From the cell containing the given text, extract its center point as (X, Y) coordinate. 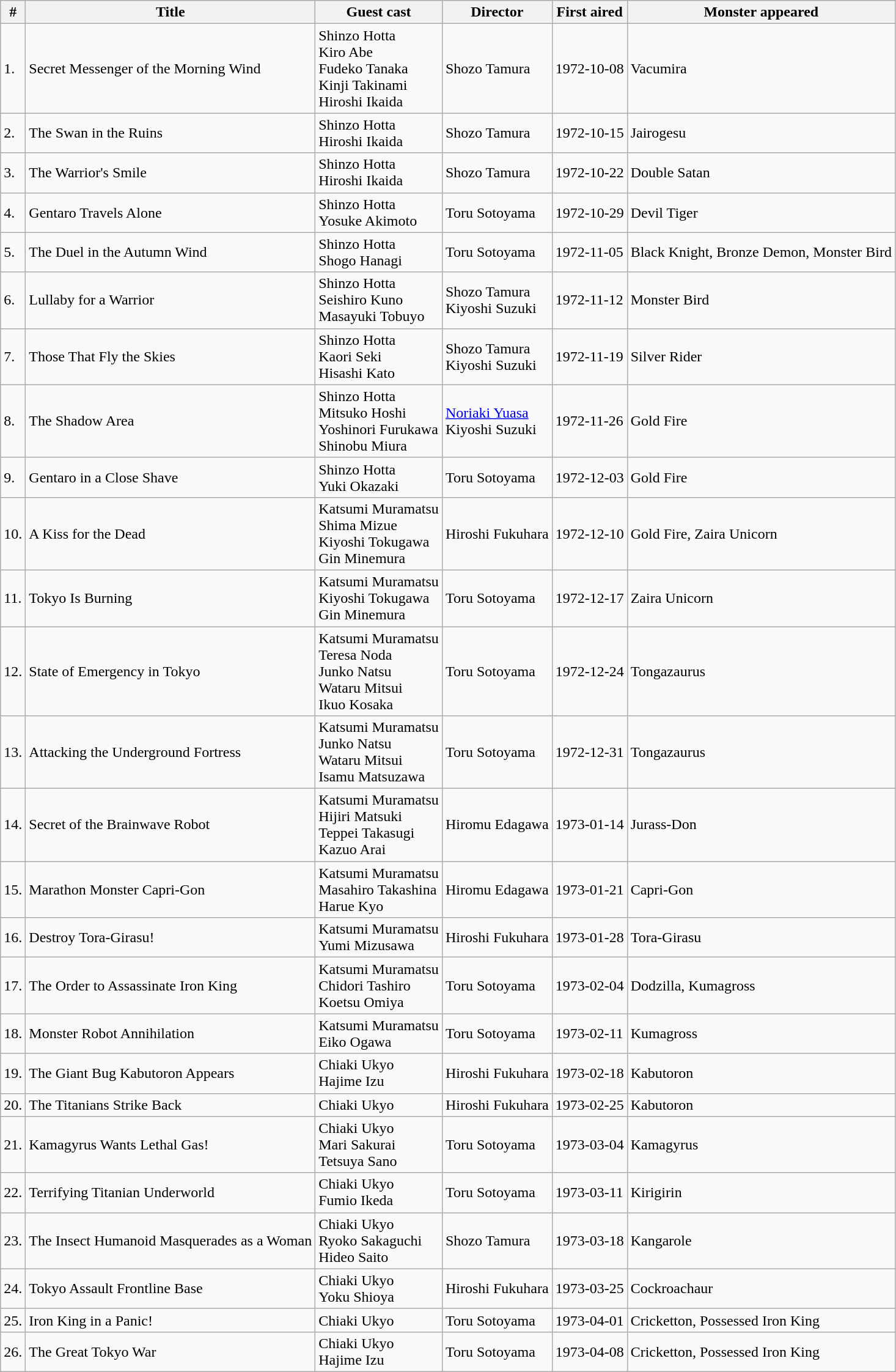
9. (13, 477)
1. (13, 68)
1972-12-17 (589, 598)
14. (13, 825)
The Shadow Area (171, 421)
24. (13, 1289)
Destroy Tora-Girasu! (171, 938)
1973-01-21 (589, 890)
4. (13, 213)
The Titanians Strike Back (171, 1105)
Shinzo HottaKaori SekiHisashi Kato (379, 356)
1972-11-05 (589, 252)
Gentaro Travels Alone (171, 213)
Jairogesu (761, 133)
Devil Tiger (761, 213)
17. (13, 986)
Cockroachaur (761, 1289)
Gold Fire, Zaira Unicorn (761, 533)
8. (13, 421)
State of Emergency in Tokyo (171, 671)
Marathon Monster Capri-Gon (171, 890)
Shinzo HottaShogo Hanagi (379, 252)
1972-12-10 (589, 533)
# (13, 12)
Dodzilla, Kumagross (761, 986)
The Duel in the Autumn Wind (171, 252)
The Swan in the Ruins (171, 133)
1973-04-08 (589, 1351)
Chiaki UkyoRyoko SakaguchiHideo Saito (379, 1241)
25. (13, 1320)
Kamagyrus (761, 1145)
1972-12-03 (589, 477)
1973-03-18 (589, 1241)
3. (13, 172)
12. (13, 671)
Katsumi MuramatsuEiko Ogawa (379, 1033)
18. (13, 1033)
First aired (589, 12)
1972-11-19 (589, 356)
Kangarole (761, 1241)
Secret of the Brainwave Robot (171, 825)
Tora-Girasu (761, 938)
Katsumi MuramatsuMasahiro TakashinaHarue Kyo (379, 890)
1973-02-18 (589, 1074)
22. (13, 1192)
The Giant Bug Kabutoron Appears (171, 1074)
Terrifying Titanian Underworld (171, 1192)
15. (13, 890)
1972-10-08 (589, 68)
Silver Rider (761, 356)
Monster appeared (761, 12)
Vacumira (761, 68)
1972-10-15 (589, 133)
10. (13, 533)
1973-02-11 (589, 1033)
Iron King in a Panic! (171, 1320)
Tokyo Is Burning (171, 598)
26. (13, 1351)
Zaira Unicorn (761, 598)
16. (13, 938)
Director (497, 12)
6. (13, 300)
Katsumi MuramatsuShima MizueKiyoshi TokugawaGin Minemura (379, 533)
1973-02-04 (589, 986)
Secret Messenger of the Morning Wind (171, 68)
20. (13, 1105)
Black Knight, Bronze Demon, Monster Bird (761, 252)
Chiaki UkyoMari SakuraiTetsuya Sano (379, 1145)
Kirigirin (761, 1192)
Katsumi MuramatsuHijiri MatsukiTeppei TakasugiKazuo Arai (379, 825)
The Insect Humanoid Masquerades as a Woman (171, 1241)
Shinzo HottaYosuke Akimoto (379, 213)
1972-12-24 (589, 671)
Shinzo HottaKiro AbeFudeko TanakaKinji TakinamiHiroshi Ikaida (379, 68)
5. (13, 252)
Noriaki YuasaKiyoshi Suzuki (497, 421)
The Warrior's Smile (171, 172)
1972-10-22 (589, 172)
Kumagross (761, 1033)
Lullaby for a Warrior (171, 300)
Chiaki UkyoFumio Ikeda (379, 1192)
19. (13, 1074)
Title (171, 12)
1973-03-11 (589, 1192)
1972-11-12 (589, 300)
Shinzo HottaSeishiro KunoMasayuki Tobuyo (379, 300)
1973-03-25 (589, 1289)
1972-12-31 (589, 752)
1973-04-01 (589, 1320)
Monster Robot Annihilation (171, 1033)
21. (13, 1145)
Those That Fly the Skies (171, 356)
1973-01-28 (589, 938)
The Great Tokyo War (171, 1351)
The Order to Assassinate Iron King (171, 986)
13. (13, 752)
Katsumi MuramatsuKiyoshi TokugawaGin Minemura (379, 598)
Kamagyrus Wants Lethal Gas! (171, 1145)
Shinzo HottaMitsuko HoshiYoshinori FurukawaShinobu Miura (379, 421)
1973-01-14 (589, 825)
1973-03-04 (589, 1145)
Double Satan (761, 172)
2. (13, 133)
Katsumi MuramatsuTeresa NodaJunko NatsuWataru MitsuiIkuo Kosaka (379, 671)
Gentaro in a Close Shave (171, 477)
Chiaki UkyoYoku Shioya (379, 1289)
Guest cast (379, 12)
1972-10-29 (589, 213)
Tokyo Assault Frontline Base (171, 1289)
7. (13, 356)
A Kiss for the Dead (171, 533)
Capri-Gon (761, 890)
Katsumi MuramatsuChidori TashiroKoetsu Omiya (379, 986)
Katsumi MuramatsuJunko NatsuWataru MitsuiIsamu Matsuzawa (379, 752)
Jurass-Don (761, 825)
1972-11-26 (589, 421)
Shinzo HottaYuki Okazaki (379, 477)
11. (13, 598)
23. (13, 1241)
Attacking the Underground Fortress (171, 752)
Katsumi MuramatsuYumi Mizusawa (379, 938)
Monster Bird (761, 300)
1973-02-25 (589, 1105)
